Capture the cell that displays the provided text and extract its [x, y] central coordinate. 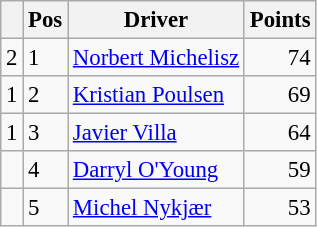
Kristian Poulsen [156, 95]
Michel Nykjær [156, 208]
59 [280, 170]
3 [46, 133]
Pos [46, 20]
69 [280, 95]
64 [280, 133]
53 [280, 208]
Darryl O'Young [156, 170]
74 [280, 58]
Norbert Michelisz [156, 58]
Javier Villa [156, 133]
Driver [156, 20]
4 [46, 170]
Points [280, 20]
5 [46, 208]
